From the cell containing the given text, extract its center point as [x, y] coordinate. 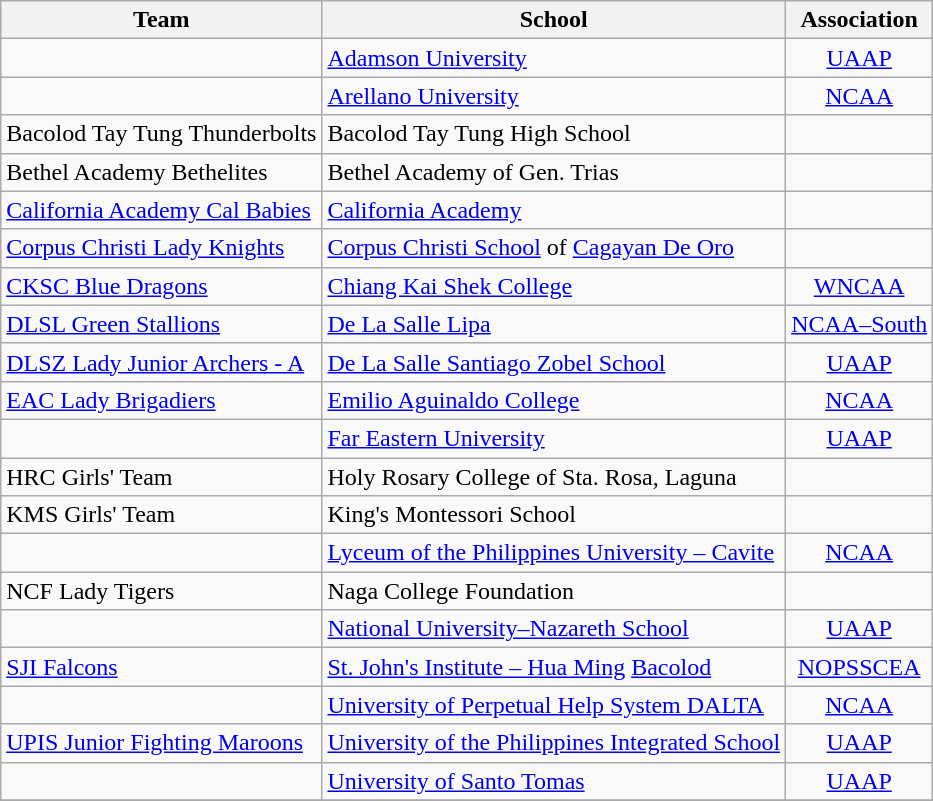
De La Salle Lipa [554, 324]
NOPSSCEA [860, 667]
University of Perpetual Help System DALTA [554, 705]
School [554, 20]
Lyceum of the Philippines University – Cavite [554, 553]
National University–Nazareth School [554, 629]
California Academy Cal Babies [162, 210]
Team [162, 20]
Adamson University [554, 58]
KMS Girls' Team [162, 515]
Bacolod Tay Tung Thunderbolts [162, 134]
Emilio Aguinaldo College [554, 400]
SJI Falcons [162, 667]
NCF Lady Tigers [162, 591]
Bethel Academy Bethelites [162, 172]
De La Salle Santiago Zobel School [554, 362]
St. John's Institute – Hua Ming Bacolod [554, 667]
Naga College Foundation [554, 591]
Holy Rosary College of Sta. Rosa, Laguna [554, 477]
EAC Lady Brigadiers [162, 400]
Corpus Christi School of Cagayan De Oro [554, 248]
Bethel Academy of Gen. Trias [554, 172]
UPIS Junior Fighting Maroons [162, 743]
CKSC Blue Dragons [162, 286]
Far Eastern University [554, 438]
WNCAA [860, 286]
Association [860, 20]
HRC Girls' Team [162, 477]
California Academy [554, 210]
Arellano University [554, 96]
University of Santo Tomas [554, 781]
University of the Philippines Integrated School [554, 743]
King's Montessori School [554, 515]
DLSZ Lady Junior Archers - A [162, 362]
Bacolod Tay Tung High School [554, 134]
Corpus Christi Lady Knights [162, 248]
DLSL Green Stallions [162, 324]
NCAA–South [860, 324]
Chiang Kai Shek College [554, 286]
